Return the (x, y) coordinate for the center point of the cell that contains the specified text.  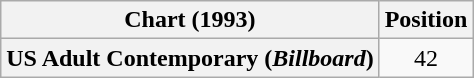
42 (426, 58)
Chart (1993) (190, 20)
Position (426, 20)
US Adult Contemporary (Billboard) (190, 58)
